Determine the [X, Y] coordinate at the center of the cell enclosing the given text.  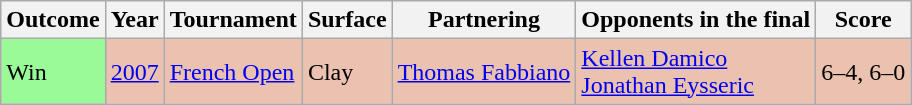
Score [864, 20]
Partnering [484, 20]
Surface [347, 20]
Kellen Damico Jonathan Eysseric [696, 72]
French Open [233, 72]
Win [53, 72]
2007 [134, 72]
Thomas Fabbiano [484, 72]
Opponents in the final [696, 20]
Clay [347, 72]
Outcome [53, 20]
Year [134, 20]
Tournament [233, 20]
6–4, 6–0 [864, 72]
